Scan for the cell matching the given text and deliver its (x, y) coordinate at center. 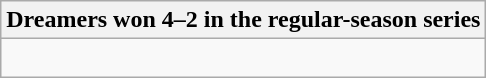
Dreamers won 4–2 in the regular-season series (244, 20)
